Identify which cell holds the provided text, then report its [X, Y] central coordinate. 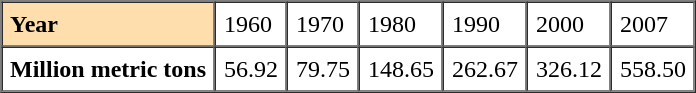
1990 [485, 24]
1960 [251, 24]
2007 [653, 24]
1980 [401, 24]
148.65 [401, 68]
56.92 [251, 68]
1970 [323, 24]
79.75 [323, 68]
326.12 [569, 68]
558.50 [653, 68]
Million metric tons [108, 68]
Year [108, 24]
2000 [569, 24]
262.67 [485, 68]
